Identify which cell holds the provided text, then report its (x, y) central coordinate. 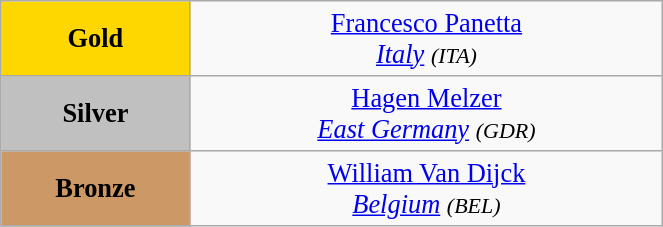
Francesco PanettaItaly (ITA) (426, 38)
Silver (96, 112)
Gold (96, 38)
Bronze (96, 188)
Hagen MelzerEast Germany (GDR) (426, 112)
William Van DijckBelgium (BEL) (426, 188)
